Find where the given text appears and provide that cell's center as [x, y] coordinate. 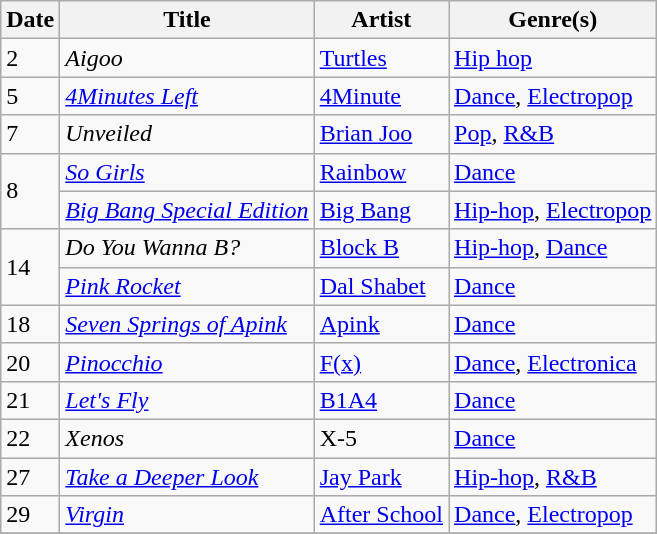
Hip-hop, Electropop [553, 210]
21 [30, 400]
22 [30, 438]
Hip-hop, R&B [553, 477]
Let's Fly [187, 400]
2 [30, 58]
7 [30, 134]
Hip-hop, Dance [553, 248]
Take a Deeper Look [187, 477]
Rainbow [381, 172]
Block B [381, 248]
Pink Rocket [187, 286]
20 [30, 362]
Jay Park [381, 477]
F(x) [381, 362]
14 [30, 267]
Aigoo [187, 58]
Genre(s) [553, 20]
Big Bang Special Edition [187, 210]
8 [30, 191]
Date [30, 20]
Do You Wanna B? [187, 248]
4Minutes Left [187, 96]
Virgin [187, 515]
Brian Joo [381, 134]
4Minute [381, 96]
Seven Springs of Apink [187, 324]
Hip hop [553, 58]
Dance, Electronica [553, 362]
B1A4 [381, 400]
27 [30, 477]
Title [187, 20]
Artist [381, 20]
Pinocchio [187, 362]
Apink [381, 324]
Turtles [381, 58]
5 [30, 96]
X-5 [381, 438]
So Girls [187, 172]
After School [381, 515]
Pop, R&B [553, 134]
18 [30, 324]
Big Bang [381, 210]
Unveiled [187, 134]
29 [30, 515]
Dal Shabet [381, 286]
Xenos [187, 438]
